Detect which cell encompasses the target text, then output its [x, y] center coordinate. 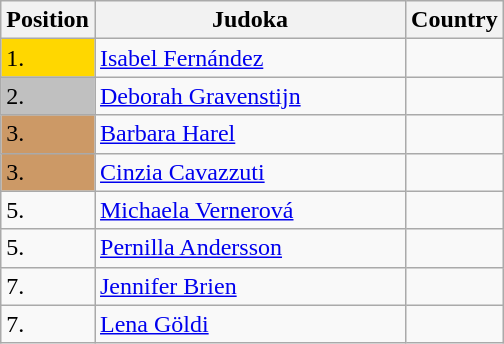
Country [455, 20]
Deborah Gravenstijn [250, 96]
Lena Göldi [250, 324]
Barbara Harel [250, 134]
Pernilla Andersson [250, 248]
1. [48, 58]
Jennifer Brien [250, 286]
Cinzia Cavazzuti [250, 172]
Judoka [250, 20]
Isabel Fernández [250, 58]
Position [48, 20]
Michaela Vernerová [250, 210]
2. [48, 96]
